Output the (x, y) coordinate of the center of the cell containing the given text.  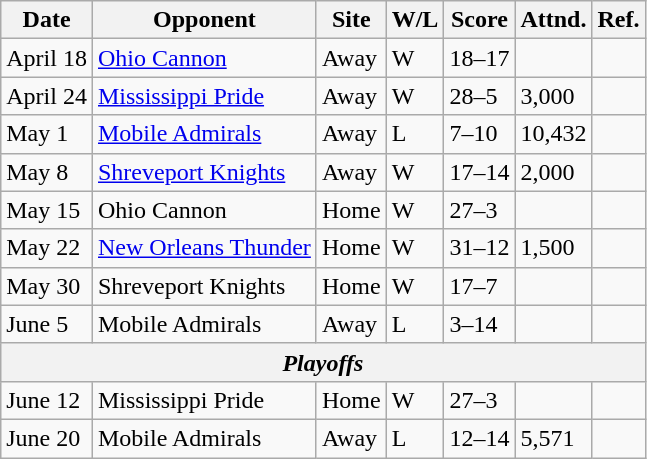
June 12 (47, 400)
10,432 (554, 134)
5,571 (554, 438)
28–5 (480, 96)
May 15 (47, 210)
2,000 (554, 172)
Score (480, 20)
May 8 (47, 172)
Date (47, 20)
12–14 (480, 438)
June 5 (47, 324)
April 18 (47, 58)
Attnd. (554, 20)
May 30 (47, 286)
17–7 (480, 286)
7–10 (480, 134)
17–14 (480, 172)
3,000 (554, 96)
Playoffs (323, 362)
April 24 (47, 96)
Ref. (618, 20)
New Orleans Thunder (204, 248)
W/L (415, 20)
1,500 (554, 248)
31–12 (480, 248)
3–14 (480, 324)
Site (351, 20)
18–17 (480, 58)
Opponent (204, 20)
June 20 (47, 438)
May 22 (47, 248)
May 1 (47, 134)
